Find where the given text appears and provide that cell's center as [x, y] coordinate. 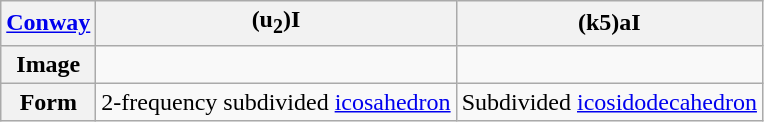
Image [48, 64]
Conway [48, 23]
2-frequency subdivided icosahedron [276, 102]
(k5)aI [609, 23]
(u2)I [276, 23]
Subdivided icosidodecahedron [609, 102]
Form [48, 102]
